Search for the cell housing the specified text and yield its (X, Y) center coordinate. 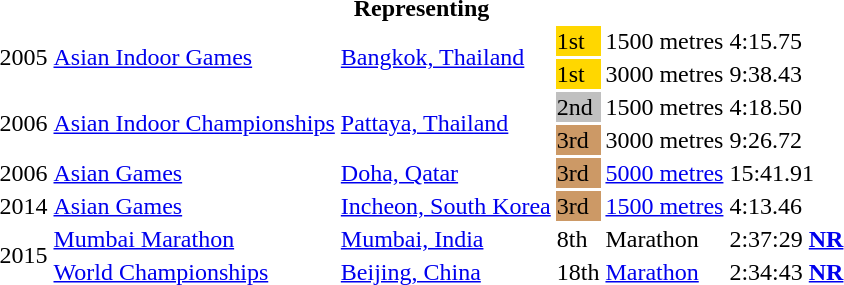
Doha, Qatar (446, 173)
Mumbai Marathon (194, 239)
Incheon, South Korea (446, 206)
Bangkok, Thailand (446, 58)
Mumbai, India (446, 239)
Pattaya, Thailand (446, 124)
Asian Indoor Championships (194, 124)
8th (578, 239)
2nd (578, 107)
Marathon (664, 239)
Asian Indoor Games (194, 58)
5000 metres (664, 173)
